Identify which cell holds the provided text, then report its (X, Y) central coordinate. 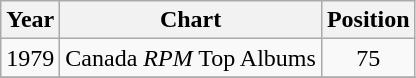
75 (368, 58)
Canada RPM Top Albums (191, 58)
Position (368, 20)
1979 (30, 58)
Year (30, 20)
Chart (191, 20)
